Return (x, y) of the center of cell containing provided text 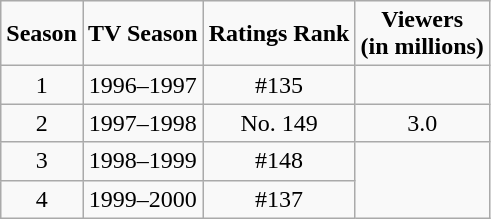
1 (42, 85)
1999–2000 (142, 199)
1997–1998 (142, 123)
1996–1997 (142, 85)
Season (42, 34)
#148 (279, 161)
3.0 (422, 123)
4 (42, 199)
#137 (279, 199)
TV Season (142, 34)
#135 (279, 85)
Ratings Rank (279, 34)
No. 149 (279, 123)
Viewers (in millions) (422, 34)
3 (42, 161)
1998–1999 (142, 161)
2 (42, 123)
